Identify which cell holds the provided text, then report its (x, y) central coordinate. 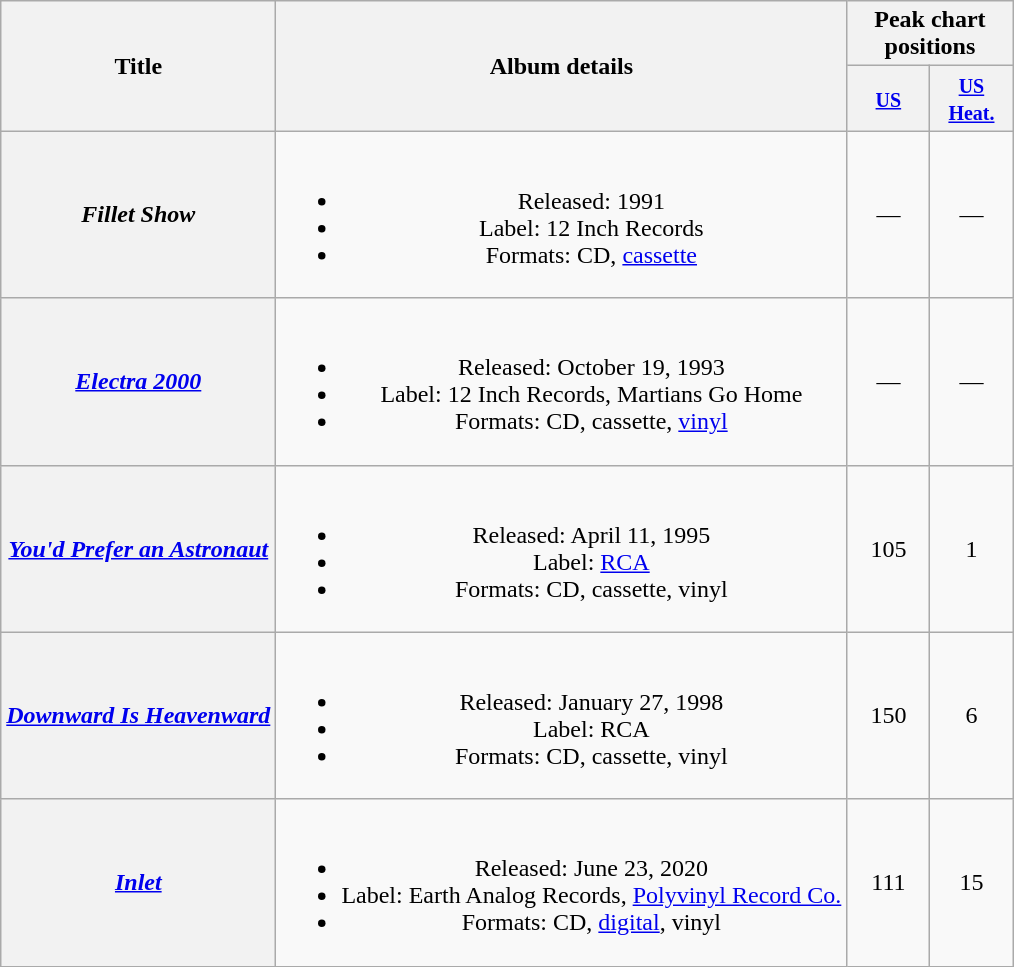
15 (972, 882)
Inlet (138, 882)
Peak chart positions (930, 34)
Released: October 19, 1993Label: 12 Inch Records, Martians Go HomeFormats: CD, cassette, vinyl (562, 382)
US (888, 98)
Released: 1991Label: 12 Inch RecordsFormats: CD, cassette (562, 214)
Electra 2000 (138, 382)
Released: January 27, 1998Label: RCAFormats: CD, cassette, vinyl (562, 716)
Fillet Show (138, 214)
Album details (562, 66)
150 (888, 716)
Downward Is Heavenward (138, 716)
US Heat. (972, 98)
You'd Prefer an Astronaut (138, 548)
6 (972, 716)
111 (888, 882)
Released: April 11, 1995Label: RCAFormats: CD, cassette, vinyl (562, 548)
Title (138, 66)
1 (972, 548)
105 (888, 548)
Released: June 23, 2020Label: Earth Analog Records, Polyvinyl Record Co.Formats: CD, digital, vinyl (562, 882)
